For the text-containing cell, return its midpoint in [x, y] coordinate format. 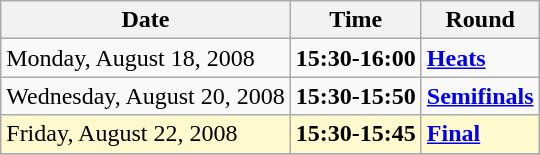
Heats [480, 58]
Monday, August 18, 2008 [146, 58]
Time [356, 20]
Semifinals [480, 96]
15:30-15:50 [356, 96]
Wednesday, August 20, 2008 [146, 96]
Date [146, 20]
Friday, August 22, 2008 [146, 134]
Final [480, 134]
15:30-16:00 [356, 58]
15:30-15:45 [356, 134]
Round [480, 20]
